For the text-containing cell, return its midpoint in (X, Y) coordinate format. 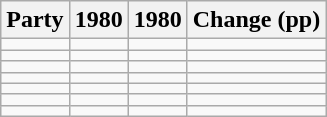
Party (35, 20)
Change (pp) (256, 20)
